For the text-containing cell, return its midpoint in [X, Y] coordinate format. 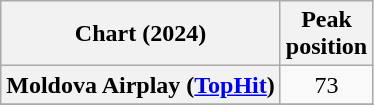
Chart (2024) [141, 34]
73 [326, 85]
Moldova Airplay (TopHit) [141, 85]
Peakposition [326, 34]
